Identify which cell holds the provided text, then report its [X, Y] central coordinate. 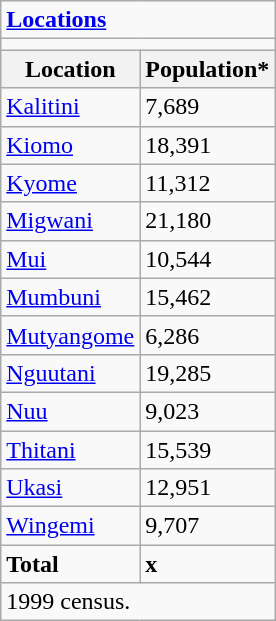
7,689 [208, 107]
Kalitini [70, 107]
x [208, 564]
Mui [70, 259]
Kiomo [70, 145]
9,023 [208, 411]
15,462 [208, 297]
Thitani [70, 449]
Kyome [70, 183]
9,707 [208, 526]
Total [70, 564]
Nuu [70, 411]
11,312 [208, 183]
15,539 [208, 449]
6,286 [208, 335]
Ukasi [70, 488]
Population* [208, 69]
Nguutani [70, 373]
10,544 [208, 259]
Locations [138, 20]
18,391 [208, 145]
Migwani [70, 221]
Location [70, 69]
19,285 [208, 373]
Mumbuni [70, 297]
Mutyangome [70, 335]
Wingemi [70, 526]
1999 census. [138, 602]
12,951 [208, 488]
21,180 [208, 221]
